Identify which cell holds the provided text, then report its [x, y] central coordinate. 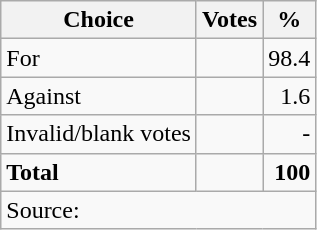
Total [99, 172]
Votes [229, 20]
Source: [158, 210]
1.6 [290, 96]
- [290, 134]
For [99, 58]
Choice [99, 20]
% [290, 20]
Against [99, 96]
Invalid/blank votes [99, 134]
100 [290, 172]
98.4 [290, 58]
